Scan for the cell matching the given text and deliver its (X, Y) coordinate at center. 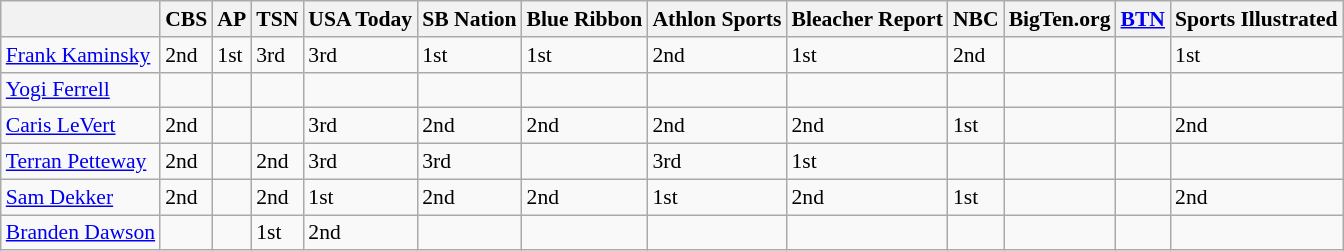
BTN (1144, 19)
Terran Petteway (80, 162)
Caris LeVert (80, 126)
TSN (277, 19)
SB Nation (469, 19)
Blue Ribbon (585, 19)
Frank Kaminsky (80, 55)
Athlon Sports (716, 19)
Sports Illustrated (1256, 19)
NBC (976, 19)
Branden Dawson (80, 233)
Bleacher Report (868, 19)
AP (232, 19)
CBS (186, 19)
Sam Dekker (80, 197)
BigTen.org (1060, 19)
USA Today (360, 19)
Yogi Ferrell (80, 90)
